Extract the (x, y) coordinate from the center of the cell holding the provided text.  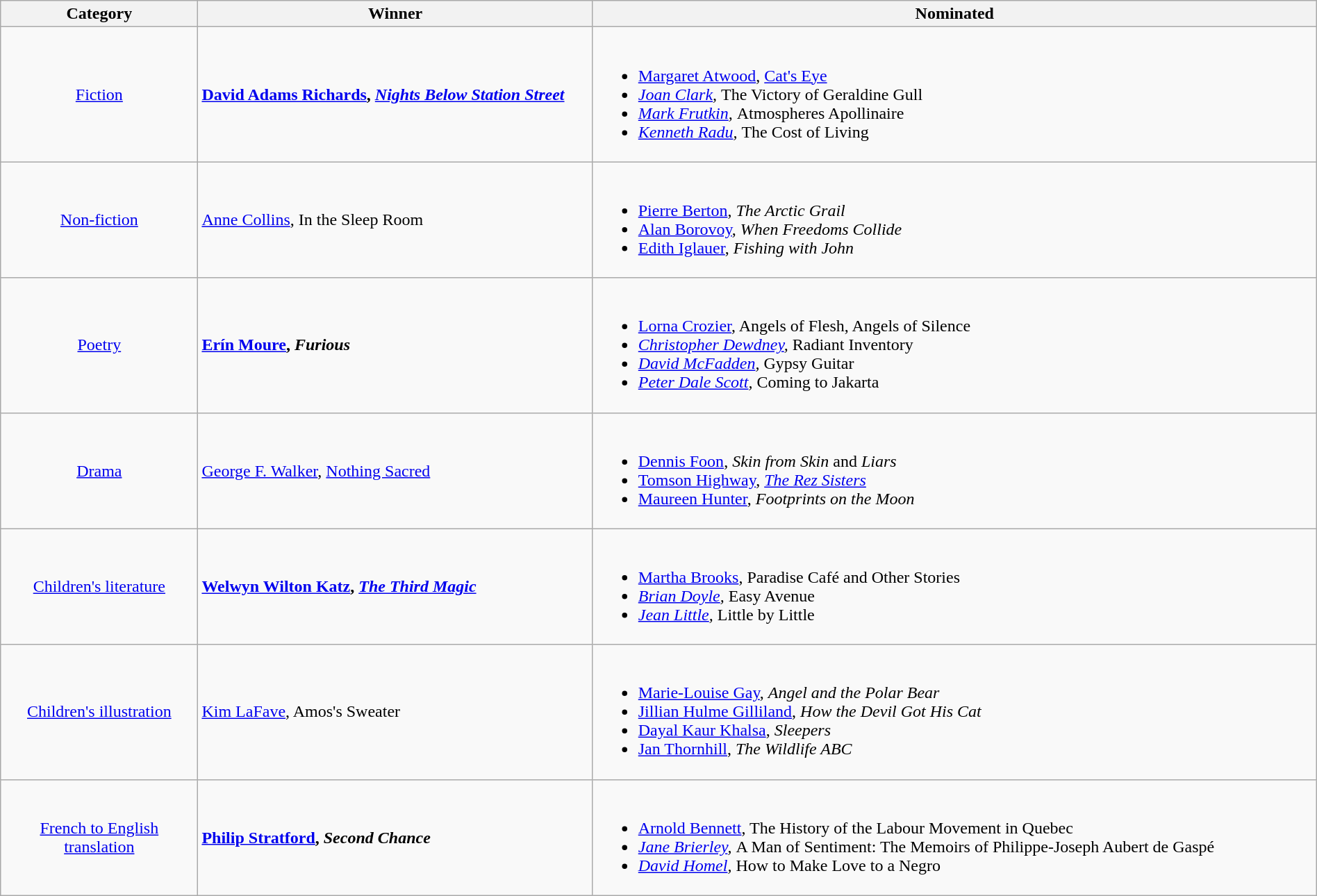
French to English translation (99, 838)
Children's literature (99, 586)
Dennis Foon, Skin from Skin and LiarsTomson Highway, The Rez SistersMaureen Hunter, Footprints on the Moon (954, 471)
Kim LaFave, Amos's Sweater (395, 712)
David Adams Richards, Nights Below Station Street (395, 94)
Anne Collins, In the Sleep Room (395, 219)
Fiction (99, 94)
Non-fiction (99, 219)
Pierre Berton, The Arctic GrailAlan Borovoy, When Freedoms CollideEdith Iglauer, Fishing with John (954, 219)
Poetry (99, 345)
Margaret Atwood, Cat's EyeJoan Clark, The Victory of Geraldine GullMark Frutkin, Atmospheres ApollinaireKenneth Radu, The Cost of Living (954, 94)
George F. Walker, Nothing Sacred (395, 471)
Martha Brooks, Paradise Café and Other StoriesBrian Doyle, Easy AvenueJean Little, Little by Little (954, 586)
Drama (99, 471)
Category (99, 14)
Children's illustration (99, 712)
Winner (395, 14)
Philip Stratford, Second Chance (395, 838)
Welwyn Wilton Katz, The Third Magic (395, 586)
Erín Moure, Furious (395, 345)
Nominated (954, 14)
